From the cell containing the given text, extract its center point as [x, y] coordinate. 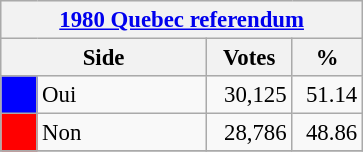
Side [104, 58]
Non [122, 133]
% [328, 58]
51.14 [328, 95]
48.86 [328, 133]
30,125 [249, 95]
Oui [122, 95]
Votes [249, 58]
1980 Quebec referendum [182, 20]
28,786 [249, 133]
